Search for the cell housing the specified text and yield its [x, y] center coordinate. 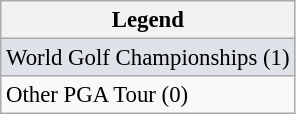
World Golf Championships (1) [148, 58]
Other PGA Tour (0) [148, 95]
Legend [148, 20]
